Capture the cell that displays the provided text and extract its (x, y) central coordinate. 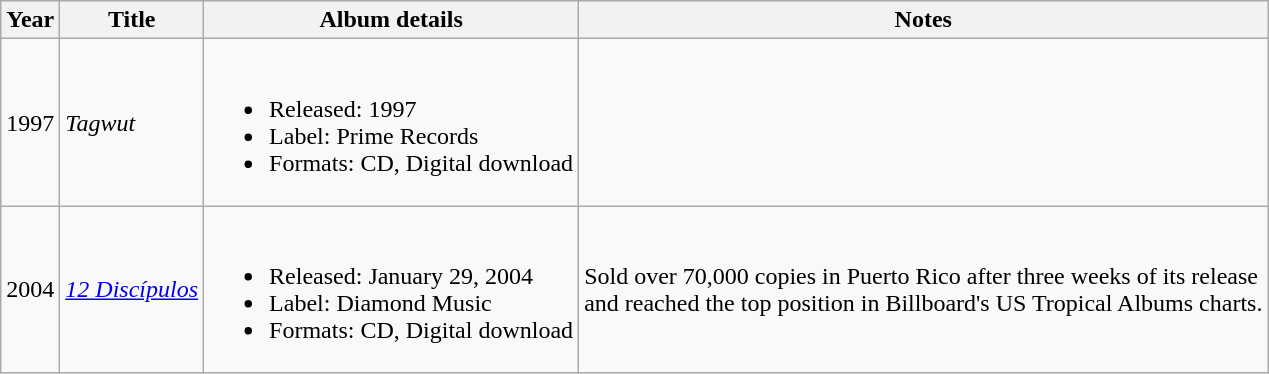
Album details (392, 20)
Tagwut (132, 122)
12 Discípulos (132, 290)
Released: 1997Label: Prime RecordsFormats: CD, Digital download (392, 122)
Notes (924, 20)
Year (30, 20)
Released: January 29, 2004Label: Diamond MusicFormats: CD, Digital download (392, 290)
2004 (30, 290)
Title (132, 20)
1997 (30, 122)
Sold over 70,000 copies in Puerto Rico after three weeks of its releaseand reached the top position in Billboard's US Tropical Albums charts. (924, 290)
